Provide the [X, Y] coordinate of the cell's center where the given text is located.  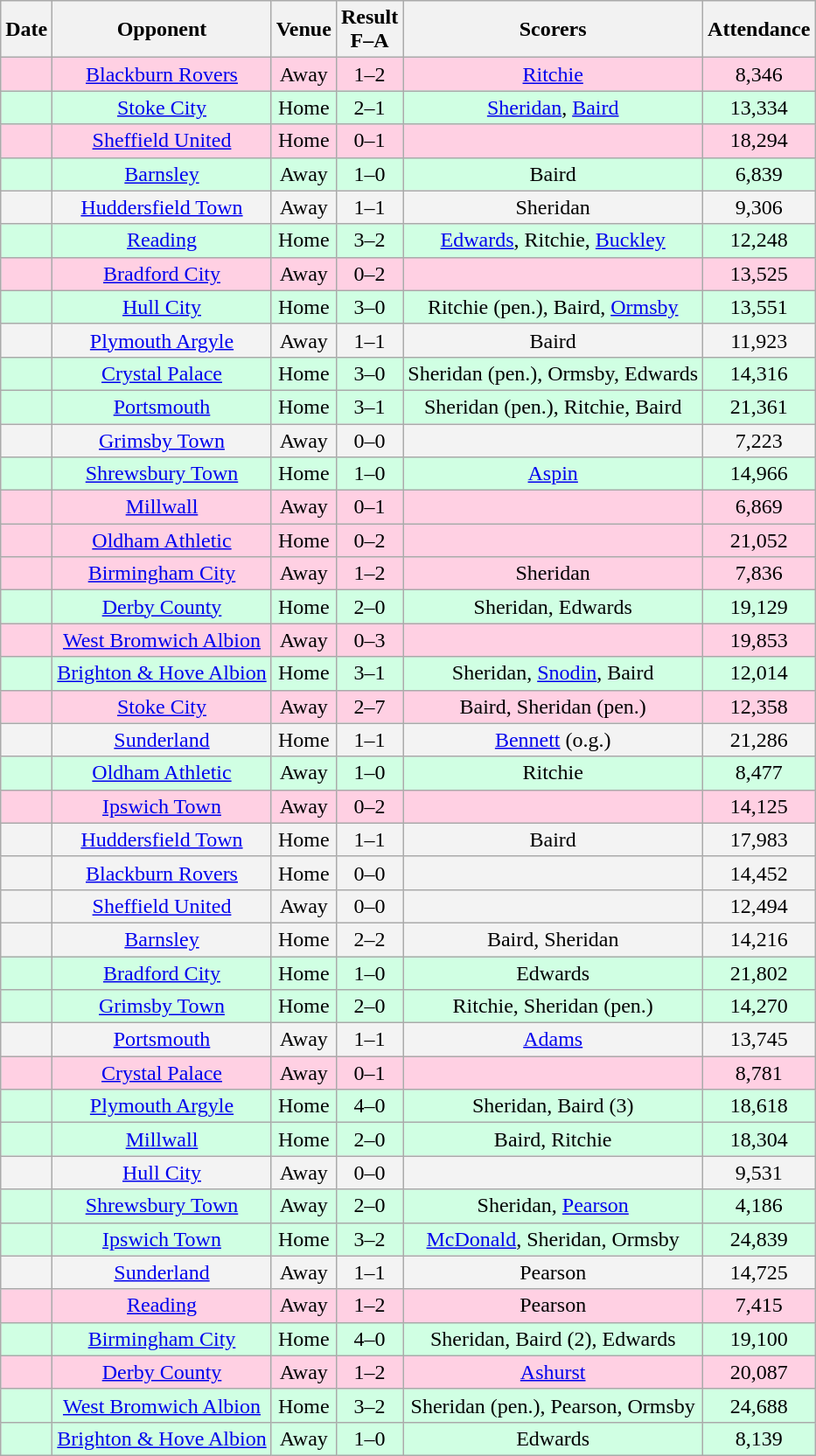
6,839 [759, 174]
12,358 [759, 707]
7,415 [759, 1306]
Attendance [759, 30]
Edwards, Ritchie, Buckley [553, 240]
Adams [553, 1040]
13,551 [759, 307]
21,361 [759, 407]
14,316 [759, 373]
13,334 [759, 108]
14,216 [759, 939]
Date [26, 30]
18,294 [759, 141]
Scorers [553, 30]
Aspin [553, 474]
Sheridan, Baird [553, 108]
6,869 [759, 507]
12,014 [759, 673]
14,966 [759, 474]
19,100 [759, 1339]
4,186 [759, 1206]
8,346 [759, 74]
2–2 [369, 939]
24,688 [759, 1405]
Sheridan, Baird (3) [553, 1106]
11,923 [759, 340]
McDonald, Sheridan, Ormsby [553, 1239]
14,452 [759, 873]
21,286 [759, 740]
8,139 [759, 1439]
Baird, Sheridan [553, 939]
12,248 [759, 240]
14,725 [759, 1272]
Ashurst [553, 1372]
18,304 [759, 1139]
19,129 [759, 607]
Sheridan, Baird (2), Edwards [553, 1339]
7,223 [759, 440]
Opponent [162, 30]
13,525 [759, 274]
17,983 [759, 839]
8,477 [759, 773]
Baird, Sheridan (pen.) [553, 707]
Sheridan, Snodin, Baird [553, 673]
2–1 [369, 108]
2–7 [369, 707]
18,618 [759, 1106]
Baird, Ritchie [553, 1139]
19,853 [759, 640]
Sheridan (pen.), Ritchie, Baird [553, 407]
12,494 [759, 906]
24,839 [759, 1239]
Bennett (o.g.) [553, 740]
0–3 [369, 640]
20,087 [759, 1372]
Venue [303, 30]
Sheridan (pen.), Pearson, Ormsby [553, 1405]
8,781 [759, 1073]
Sheridan, Pearson [553, 1206]
9,306 [759, 207]
Sheridan (pen.), Ormsby, Edwards [553, 373]
13,745 [759, 1040]
21,052 [759, 540]
Ritchie (pen.), Baird, Ormsby [553, 307]
ResultF–A [369, 30]
21,802 [759, 973]
14,125 [759, 806]
Ritchie, Sheridan (pen.) [553, 1007]
9,531 [759, 1173]
14,270 [759, 1007]
Sheridan, Edwards [553, 607]
7,836 [759, 574]
